Extract the [x, y] coordinate from the center of the cell holding the provided text.  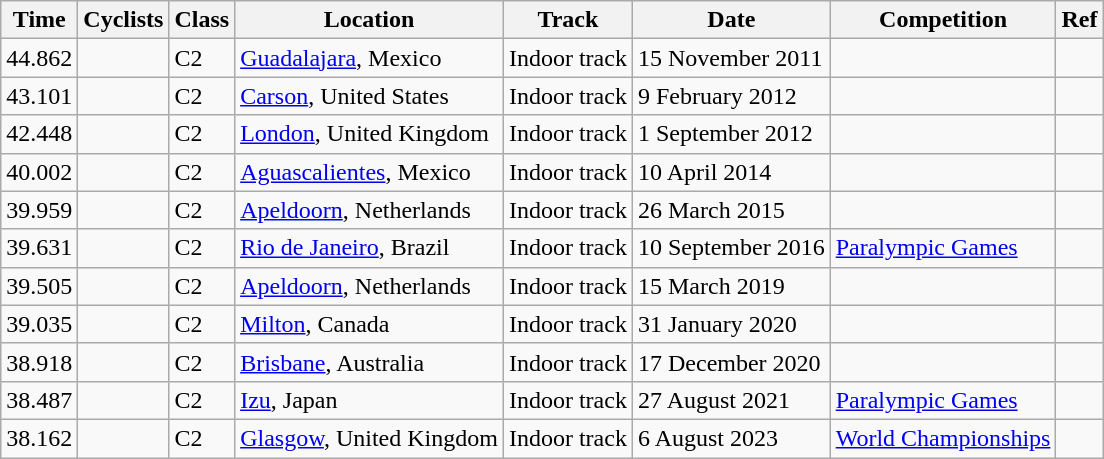
Class [202, 20]
38.162 [40, 438]
London, United Kingdom [370, 134]
39.631 [40, 248]
Izu, Japan [370, 400]
44.862 [40, 58]
Time [40, 20]
Track [568, 20]
17 December 2020 [731, 362]
15 November 2011 [731, 58]
10 September 2016 [731, 248]
1 September 2012 [731, 134]
31 January 2020 [731, 324]
38.487 [40, 400]
38.918 [40, 362]
9 February 2012 [731, 96]
Glasgow, United Kingdom [370, 438]
27 August 2021 [731, 400]
Carson, United States [370, 96]
39.035 [40, 324]
Brisbane, Australia [370, 362]
World Championships [943, 438]
43.101 [40, 96]
10 April 2014 [731, 172]
40.002 [40, 172]
Ref [1080, 20]
15 March 2019 [731, 286]
Location [370, 20]
Rio de Janeiro, Brazil [370, 248]
39.505 [40, 286]
6 August 2023 [731, 438]
Milton, Canada [370, 324]
39.959 [40, 210]
Competition [943, 20]
Guadalajara, Mexico [370, 58]
Aguascalientes, Mexico [370, 172]
Date [731, 20]
42.448 [40, 134]
26 March 2015 [731, 210]
Cyclists [124, 20]
